Determine the (x, y) coordinate at the center of the cell enclosing the given text.  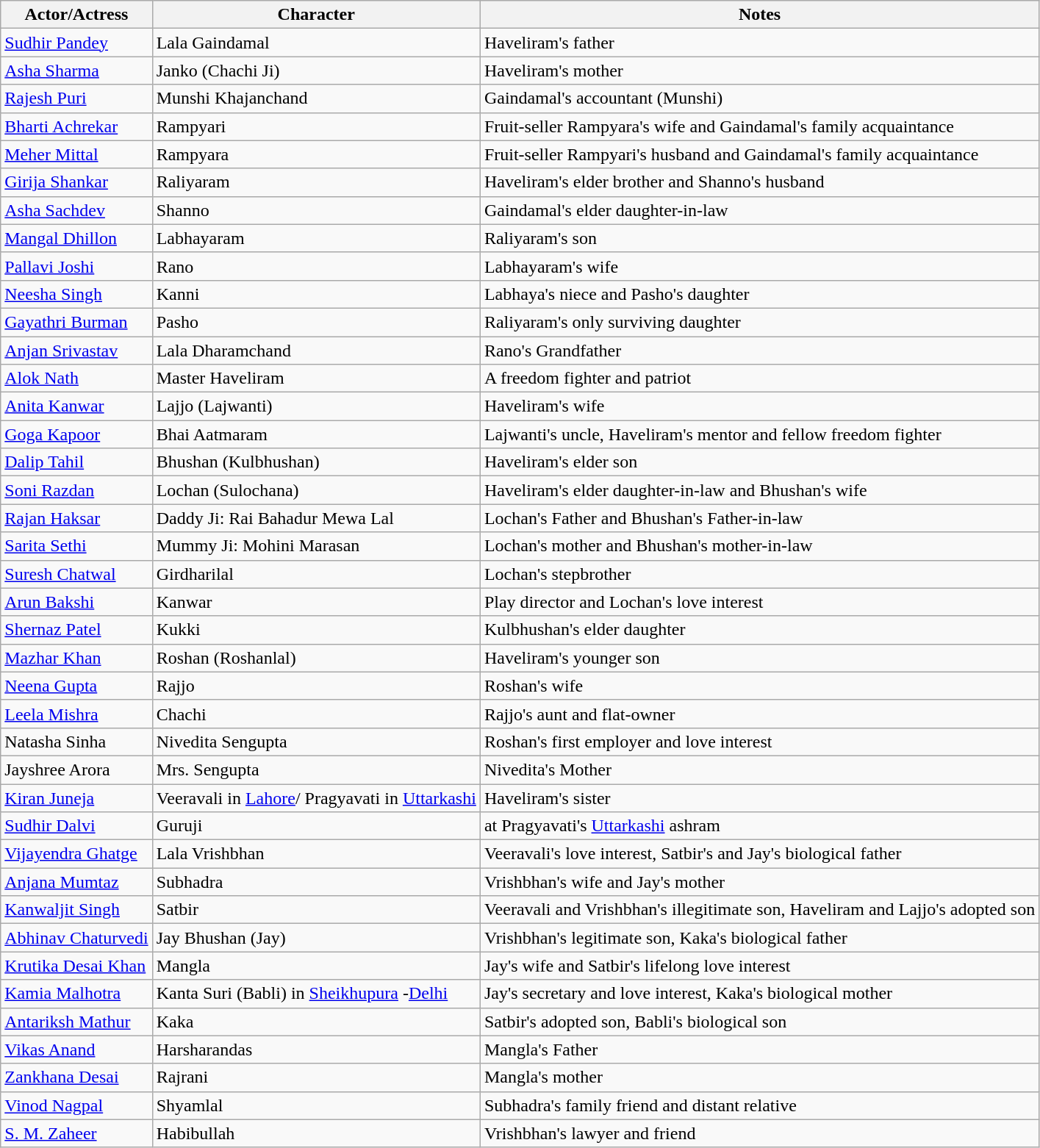
Rano's Grandfather (759, 351)
Jayshree Arora (76, 769)
Shyamlal (316, 1105)
Nivedita Sengupta (316, 742)
Actor/Actress (76, 15)
Lala Gaindamal (316, 43)
Veeravali's love interest, Satbir's and Jay's biological father (759, 854)
Mazhar Khan (76, 658)
Gaindamal's accountant (Munshi) (759, 98)
Shanno (316, 210)
Rajesh Puri (76, 98)
Subhadra (316, 882)
Fruit-seller Rampyari's husband and Gaindamal's family acquaintance (759, 154)
Rano (316, 266)
Labhayaram's wife (759, 266)
Kanwar (316, 602)
Kiran Juneja (76, 797)
Kanta Suri (Babli) in Sheikhupura -Delhi (316, 994)
S. M. Zaheer (76, 1133)
Haveliram's mother (759, 71)
Fruit-seller Rampyara's wife and Gaindamal's family acquaintance (759, 126)
Kanni (316, 294)
Natasha Sinha (76, 742)
Labhayaram (316, 238)
Mangla's mother (759, 1077)
Raliyaram's only surviving daughter (759, 322)
Rajjo (316, 686)
Raliyaram (316, 182)
Vrishbhan's lawyer and friend (759, 1133)
Character (316, 15)
Rajan Haksar (76, 518)
Goga Kapoor (76, 434)
Janko (Chachi Ji) (316, 71)
Sarita Sethi (76, 546)
Haveliram's elder son (759, 462)
Alok Nath (76, 379)
Vinod Nagpal (76, 1105)
Sudhir Dalvi (76, 826)
Rajjo's aunt and flat-owner (759, 714)
Roshan's first employer and love interest (759, 742)
Mummy Ji: Mohini Marasan (316, 546)
Pasho (316, 322)
A freedom fighter and patriot (759, 379)
Bhai Aatmaram (316, 434)
Satbir's adopted son, Babli's biological son (759, 1022)
Daddy Ji: Rai Bahadur Mewa Lal (316, 518)
Munshi Khajanchand (316, 98)
Gaindamal's elder daughter-in-law (759, 210)
Veeravali in Lahore/ Pragyavati in Uttarkashi (316, 797)
Haveliram's father (759, 43)
Haveliram's elder daughter-in-law and Bhushan's wife (759, 490)
Asha Sachdev (76, 210)
Haveliram's wife (759, 406)
Lochan's stepbrother (759, 574)
Lochan's mother and Bhushan's mother-in-law (759, 546)
Jay's wife and Satbir's lifelong love interest (759, 966)
Jay's secretary and love interest, Kaka's biological mother (759, 994)
Mangla (316, 966)
Haveliram's sister (759, 797)
at Pragyavati's Uttarkashi ashram (759, 826)
Rajrani (316, 1077)
Bharti Achrekar (76, 126)
Guruji (316, 826)
Lajwanti's uncle, Haveliram's mentor and fellow freedom fighter (759, 434)
Vrishbhan's legitimate son, Kaka's biological father (759, 938)
Mangla's Father (759, 1050)
Sudhir Pandey (76, 43)
Kukki (316, 630)
Neesha Singh (76, 294)
Lala Dharamchand (316, 351)
Rampyari (316, 126)
Satbir (316, 910)
Anita Kanwar (76, 406)
Gayathri Burman (76, 322)
Notes (759, 15)
Mangal Dhillon (76, 238)
Lochan's Father and Bhushan's Father-in-law (759, 518)
Master Haveliram (316, 379)
Raliyaram's son (759, 238)
Labhaya's niece and Pasho's daughter (759, 294)
Leela Mishra (76, 714)
Lajjo (Lajwanti) (316, 406)
Habibullah (316, 1133)
Chachi (316, 714)
Vijayendra Ghatge (76, 854)
Dalip Tahil (76, 462)
Pallavi Joshi (76, 266)
Antariksh Mathur (76, 1022)
Roshan (Roshanlal) (316, 658)
Play director and Lochan's love interest (759, 602)
Vrishbhan's wife and Jay's mother (759, 882)
Krutika Desai Khan (76, 966)
Kamia Malhotra (76, 994)
Harsharandas (316, 1050)
Suresh Chatwal (76, 574)
Soni Razdan (76, 490)
Zankhana Desai (76, 1077)
Shernaz Patel (76, 630)
Roshan's wife (759, 686)
Arun Bakshi (76, 602)
Vikas Anand (76, 1050)
Girdharilal (316, 574)
Haveliram's younger son (759, 658)
Girija Shankar (76, 182)
Lala Vrishbhan (316, 854)
Jay Bhushan (Jay) (316, 938)
Rampyara (316, 154)
Haveliram's elder brother and Shanno's husband (759, 182)
Kulbhushan's elder daughter (759, 630)
Nivedita's Mother (759, 769)
Mrs. Sengupta (316, 769)
Anjan Srivastav (76, 351)
Kanwaljit Singh (76, 910)
Neena Gupta (76, 686)
Veeravali and Vrishbhan's illegitimate son, Haveliram and Lajjo's adopted son (759, 910)
Asha Sharma (76, 71)
Anjana Mumtaz (76, 882)
Subhadra's family friend and distant relative (759, 1105)
Kaka (316, 1022)
Lochan (Sulochana) (316, 490)
Abhinav Chaturvedi (76, 938)
Bhushan (Kulbhushan) (316, 462)
Meher Mittal (76, 154)
